Find where the given text appears and provide that cell's center as [x, y] coordinate. 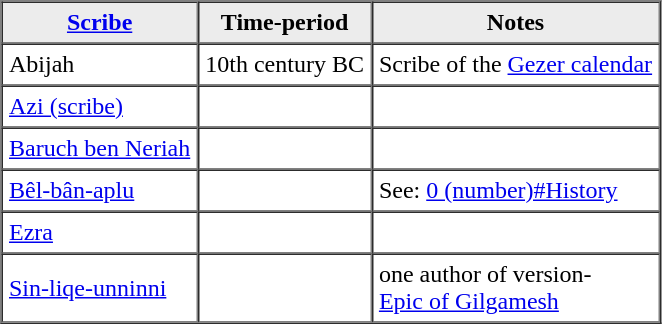
Baruch ben Neriah [100, 149]
10th century BC [285, 65]
Scribe of the Gezer calendar [515, 65]
Sin-liqe-unninni [100, 288]
one author of version-Epic of Gilgamesh [515, 288]
See: 0 (number)#History [515, 191]
Azi (scribe) [100, 107]
Ezra [100, 233]
Time-period [285, 23]
Abijah [100, 65]
Scribe [100, 23]
Bêl-bân-aplu [100, 191]
Notes [515, 23]
